Search for the cell housing the specified text and yield its (x, y) center coordinate. 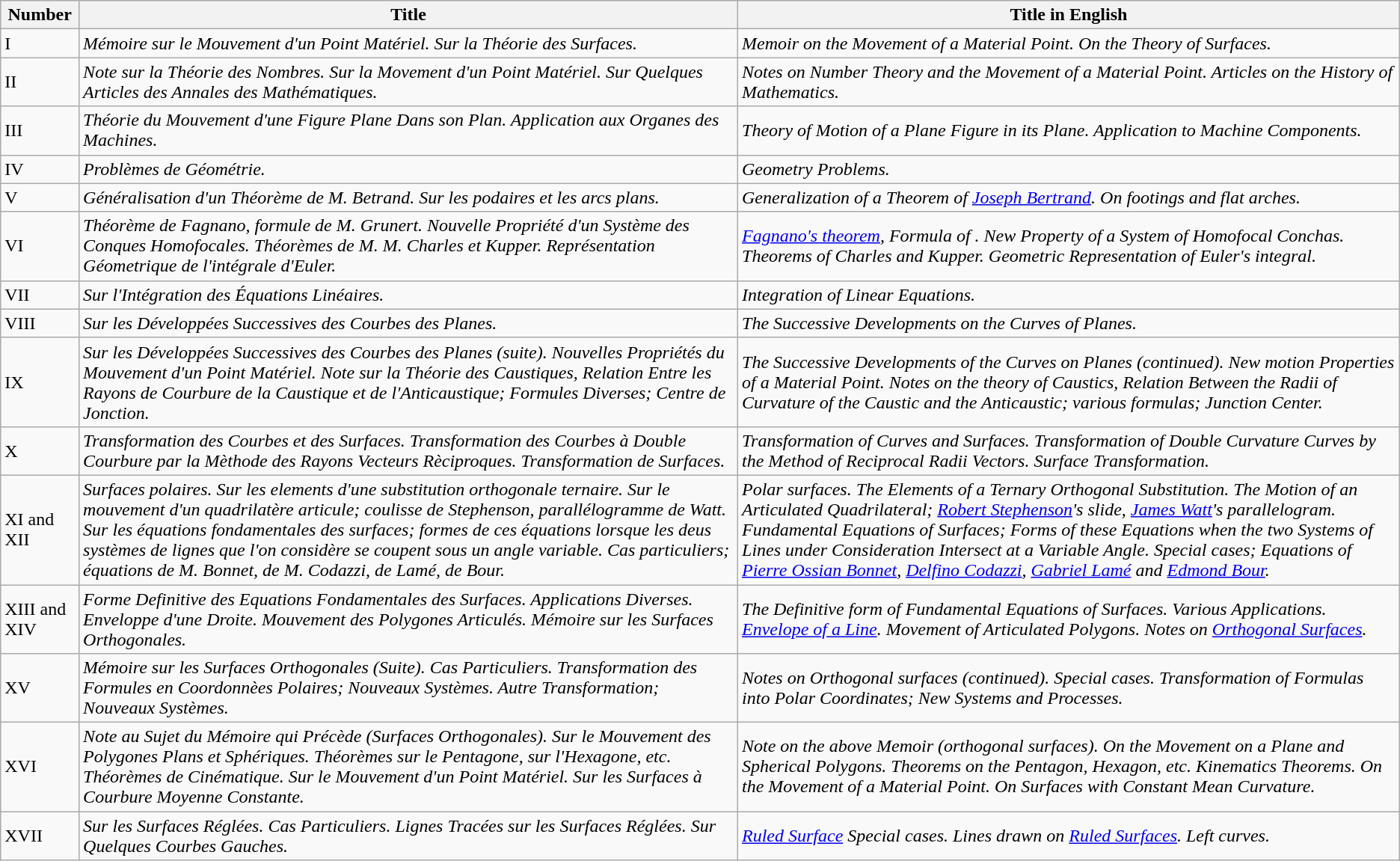
XVII (40, 836)
Integration of Linear Equations. (1069, 295)
Sur les Développées Successives des Courbes des Planes. (408, 323)
I (40, 43)
IX (40, 382)
Mémoire sur le Mouvement d'un Point Matériel. Sur la Théorie des Surfaces. (408, 43)
XVI (40, 767)
Notes on Number Theory and the Movement of a Material Point. Articles on the History of Mathematics. (1069, 82)
Théorie du Mouvement d'une Figure Plane Dans son Plan. Application aux Organes des Machines. (408, 130)
XIII and XIV (40, 619)
Title (408, 15)
XI and XII (40, 530)
VII (40, 295)
III (40, 130)
Number (40, 15)
Sur l'Intégration des Équations Linéaires. (408, 295)
Note sur la Théorie des Nombres. Sur la Movement d'un Point Matériel. Sur Quelques Articles des Annales des Mathématiques. (408, 82)
IV (40, 169)
Memoir on the Movement of a Material Point. On the Theory of Surfaces. (1069, 43)
Theory of Motion of a Plane Figure in its Plane. Application to Machine Components. (1069, 130)
X (40, 450)
Problèmes de Géométrie. (408, 169)
Geometry Problems. (1069, 169)
Ruled Surface Special cases. Lines drawn on Ruled Surfaces. Left curves. (1069, 836)
VI (40, 246)
II (40, 82)
The Successive Developments on the Curves of Planes. (1069, 323)
Title in English (1069, 15)
Transformation of Curves and Surfaces. Transformation of Double Curvature Curves by the Method of Reciprocal Radii Vectors. Surface Transformation. (1069, 450)
Generalization of a Theorem of Joseph Bertrand. On footings and flat arches. (1069, 197)
XV (40, 688)
VIII (40, 323)
Sur les Surfaces Réglées. Cas Particuliers. Lignes Tracées sur les Surfaces Réglées. Sur Quelques Courbes Gauches. (408, 836)
Généralisation d'un Théorème de M. Betrand. Sur les podaires et les arcs plans. (408, 197)
V (40, 197)
Notes on Orthogonal surfaces (continued). Special cases. Transformation of Formulas into Polar Coordinates; New Systems and Processes. (1069, 688)
